Return the (x, y) coordinate for the center point of the cell that contains the specified text.  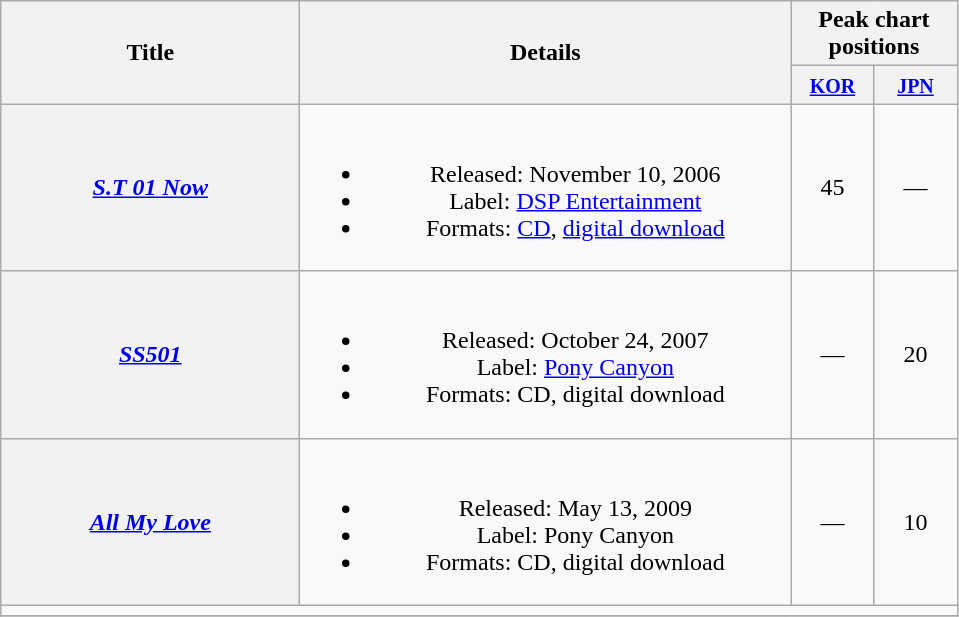
20 (916, 354)
All My Love (150, 522)
Released: November 10, 2006 Label: DSP EntertainmentFormats: CD, digital download (546, 188)
10 (916, 522)
S.T 01 Now (150, 188)
JPN (916, 85)
Details (546, 52)
SS501 (150, 354)
Title (150, 52)
45 (832, 188)
KOR (832, 85)
Released: May 13, 2009 Label: Pony CanyonFormats: CD, digital download (546, 522)
Peak chart positions (874, 34)
Released: October 24, 2007 Label: Pony CanyonFormats: CD, digital download (546, 354)
